Capture the cell that displays the provided text and extract its [x, y] central coordinate. 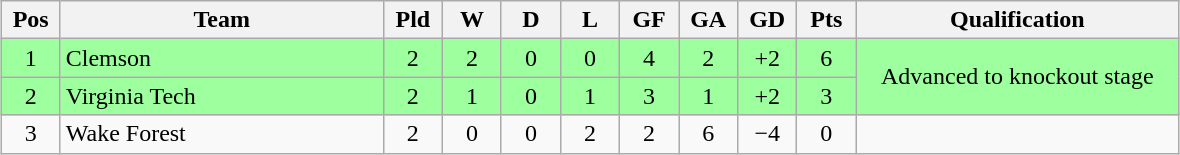
GF [650, 20]
D [530, 20]
W [472, 20]
L [590, 20]
GA [708, 20]
Virginia Tech [222, 96]
Pos [30, 20]
GD [768, 20]
Clemson [222, 58]
Pts [826, 20]
Wake Forest [222, 134]
Qualification [1018, 20]
Pld [412, 20]
−4 [768, 134]
4 [650, 58]
Advanced to knockout stage [1018, 77]
Team [222, 20]
